Find where the given text appears and provide that cell's center as [x, y] coordinate. 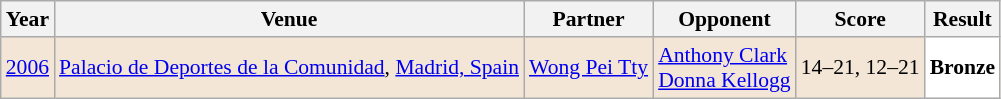
2006 [28, 68]
Anthony Clark Donna Kellogg [724, 68]
Venue [289, 19]
14–21, 12–21 [860, 68]
Opponent [724, 19]
Partner [588, 19]
Palacio de Deportes de la Comunidad, Madrid, Spain [289, 68]
Result [963, 19]
Score [860, 19]
Bronze [963, 68]
Year [28, 19]
Wong Pei Tty [588, 68]
